Determine the (X, Y) coordinate at the center of the cell enclosing the given text.  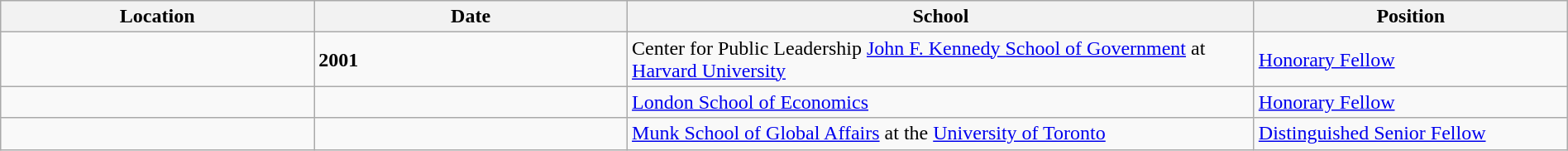
Date (471, 17)
2001 (471, 60)
Distinguished Senior Fellow (1411, 134)
Center for Public Leadership John F. Kennedy School of Government at Harvard University (941, 60)
Munk School of Global Affairs at the University of Toronto (941, 134)
School (941, 17)
Position (1411, 17)
Location (157, 17)
London School of Economics (941, 102)
